Pinpoint the cell where the given text exists, returning its [x, y] midpoint coordinate. 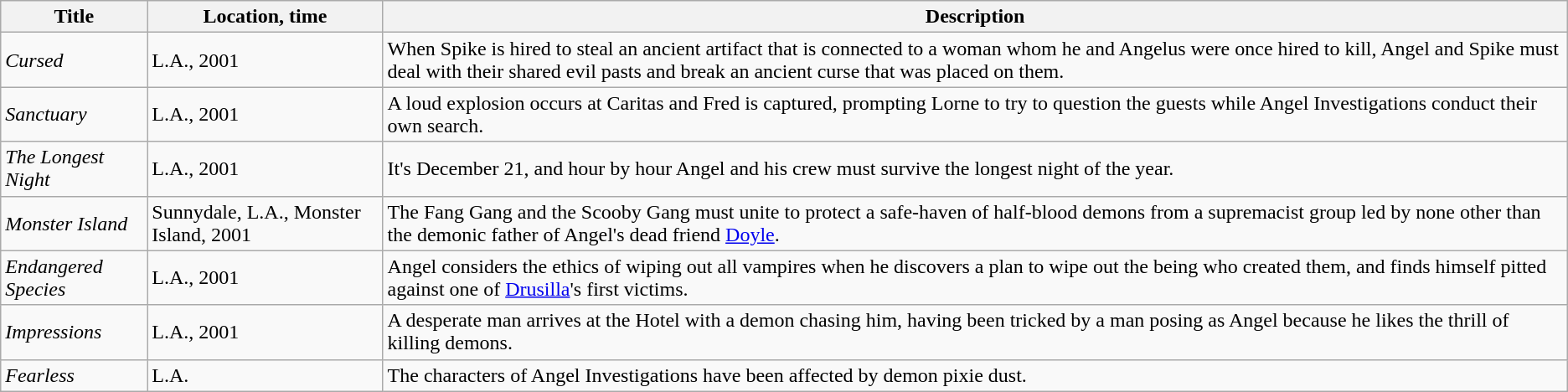
L.A. [265, 375]
Impressions [74, 332]
Fearless [74, 375]
Sanctuary [74, 114]
Monster Island [74, 223]
Description [975, 17]
It's December 21, and hour by hour Angel and his crew must survive the longest night of the year. [975, 169]
Endangered Species [74, 278]
Cursed [74, 60]
The Longest Night [74, 169]
Title [74, 17]
Location, time [265, 17]
The characters of Angel Investigations have been affected by demon pixie dust. [975, 375]
Sunnydale, L.A., Monster Island, 2001 [265, 223]
